Find where the given text appears and provide that cell's center as (X, Y) coordinate. 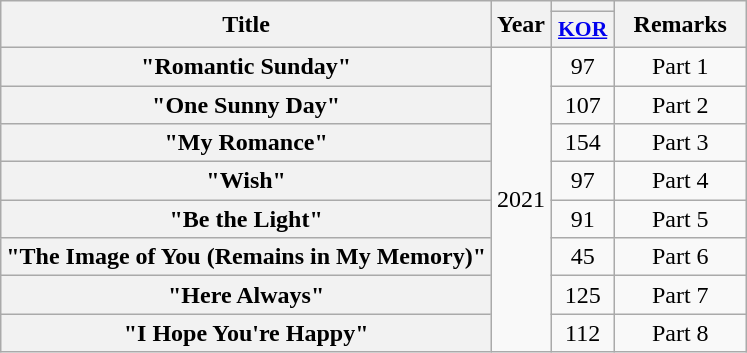
2021 (522, 199)
Part 8 (680, 333)
107 (583, 105)
"The Image of You (Remains in My Memory)" (246, 257)
154 (583, 143)
KOR (583, 30)
Part 2 (680, 105)
"Wish" (246, 181)
Part 3 (680, 143)
Part 7 (680, 295)
"Romantic Sunday" (246, 66)
"I Hope You're Happy" (246, 333)
"One Sunny Day" (246, 105)
"Be the Light" (246, 219)
125 (583, 295)
Title (246, 24)
Part 5 (680, 219)
"Here Always" (246, 295)
112 (583, 333)
Part 6 (680, 257)
Part 4 (680, 181)
45 (583, 257)
Year (522, 24)
Part 1 (680, 66)
91 (583, 219)
Remarks (680, 24)
"My Romance" (246, 143)
